Pinpoint the cell where the given text exists, returning its [X, Y] midpoint coordinate. 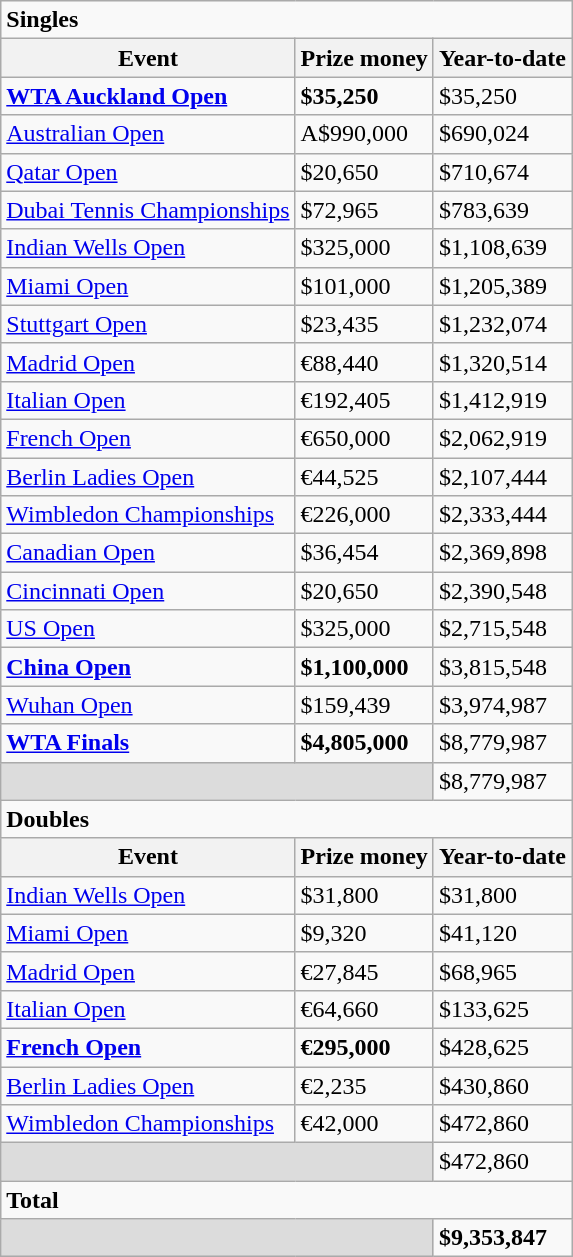
€44,525 [364, 477]
$23,435 [364, 324]
$3,974,987 [502, 705]
$9,320 [364, 933]
WTA Finals [148, 743]
WTA Auckland Open [148, 96]
$41,120 [502, 933]
$2,062,919 [502, 438]
Canadian Open [148, 553]
$2,333,444 [502, 515]
€2,235 [364, 1085]
Singles [286, 20]
$159,439 [364, 705]
$1,320,514 [502, 362]
US Open [148, 629]
$2,369,898 [502, 553]
$9,353,847 [502, 1238]
$430,860 [502, 1085]
A$990,000 [364, 134]
$690,024 [502, 134]
$1,100,000 [364, 667]
$4,805,000 [364, 743]
Total [286, 1200]
Stuttgart Open [148, 324]
$3,815,548 [502, 667]
$1,232,074 [502, 324]
€27,845 [364, 971]
$68,965 [502, 971]
€295,000 [364, 1047]
$72,965 [364, 210]
$783,639 [502, 210]
$36,454 [364, 553]
$1,412,919 [502, 400]
€192,405 [364, 400]
$2,107,444 [502, 477]
$710,674 [502, 172]
Qatar Open [148, 172]
$133,625 [502, 1009]
€650,000 [364, 438]
$2,715,548 [502, 629]
$428,625 [502, 1047]
Cincinnati Open [148, 591]
Doubles [286, 819]
Australian Open [148, 134]
€226,000 [364, 515]
$101,000 [364, 286]
€88,440 [364, 362]
€42,000 [364, 1124]
$2,390,548 [502, 591]
$1,108,639 [502, 248]
Wuhan Open [148, 705]
Dubai Tennis Championships [148, 210]
China Open [148, 667]
€64,660 [364, 1009]
$1,205,389 [502, 286]
